Capture the cell that displays the provided text and extract its [x, y] central coordinate. 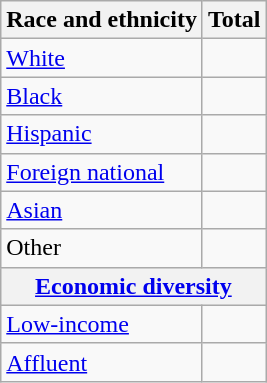
Race and ethnicity [102, 20]
Low-income [102, 324]
Total [234, 20]
Other [102, 248]
Foreign national [102, 172]
Black [102, 96]
Affluent [102, 362]
Asian [102, 210]
Economic diversity [134, 286]
Hispanic [102, 134]
White [102, 58]
